Determine the (X, Y) coordinate at the center of the cell enclosing the given text.  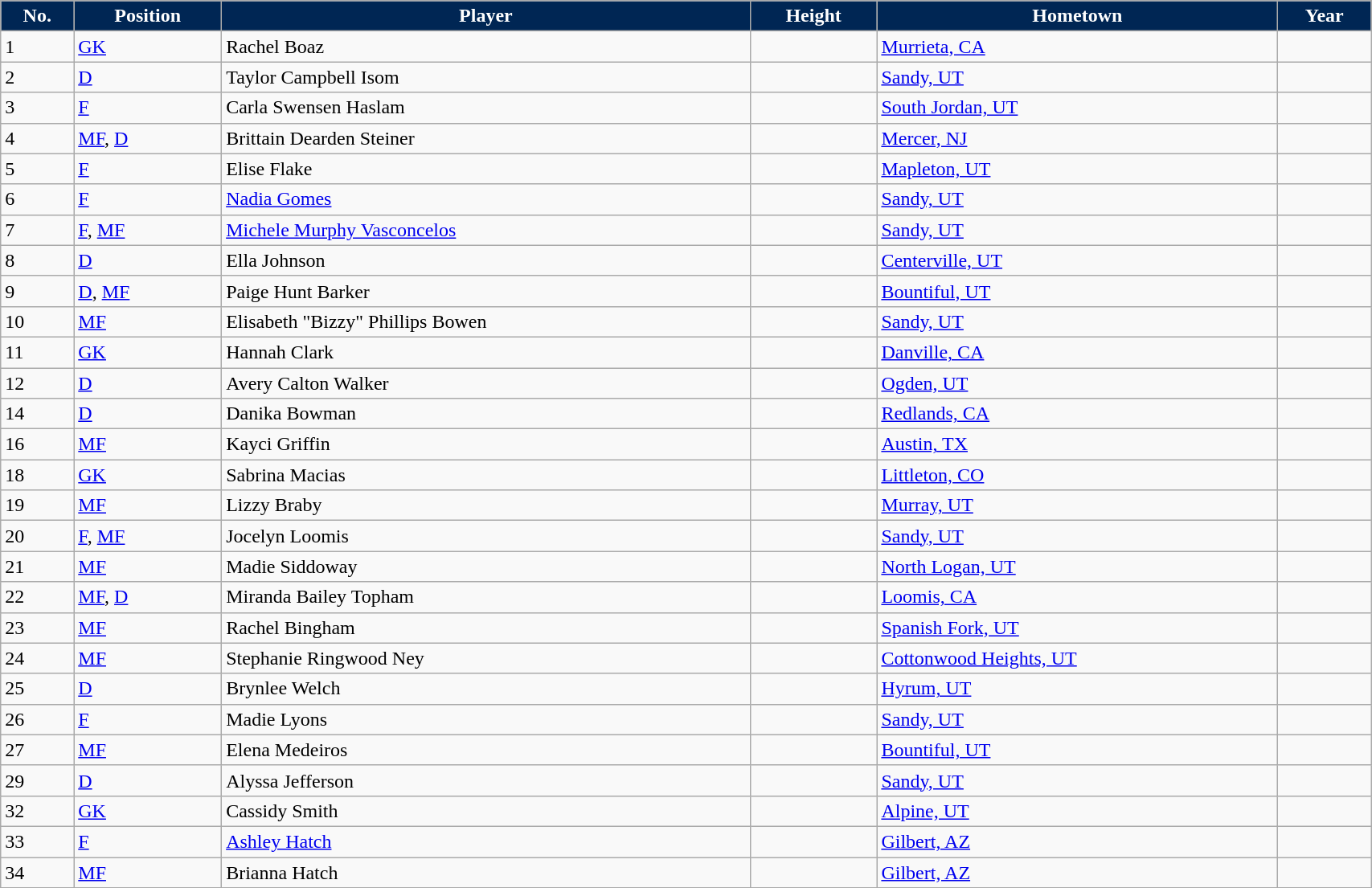
Madie Lyons (486, 719)
No. (37, 16)
Madie Siddoway (486, 567)
Littleton, CO (1077, 475)
Danville, CA (1077, 352)
4 (37, 138)
20 (37, 536)
Height (813, 16)
Kayci Griffin (486, 444)
Brittain Dearden Steiner (486, 138)
18 (37, 475)
Carla Swensen Haslam (486, 108)
Centerville, UT (1077, 260)
6 (37, 199)
Jocelyn Loomis (486, 536)
Hometown (1077, 16)
27 (37, 750)
Hannah Clark (486, 352)
11 (37, 352)
19 (37, 505)
Ella Johnson (486, 260)
Elisabeth "Bizzy" Phillips Bowen (486, 321)
12 (37, 383)
Cottonwood Heights, UT (1077, 658)
Elena Medeiros (486, 750)
2 (37, 77)
1 (37, 47)
34 (37, 872)
Loomis, CA (1077, 597)
16 (37, 444)
Murrieta, CA (1077, 47)
Alpine, UT (1077, 811)
Player (486, 16)
21 (37, 567)
Ashley Hatch (486, 841)
Lizzy Braby (486, 505)
32 (37, 811)
South Jordan, UT (1077, 108)
Position (148, 16)
24 (37, 658)
Redlands, CA (1077, 414)
29 (37, 780)
Brynlee Welch (486, 689)
Ogden, UT (1077, 383)
Sabrina Macias (486, 475)
Paige Hunt Barker (486, 291)
Austin, TX (1077, 444)
Mercer, NJ (1077, 138)
10 (37, 321)
23 (37, 628)
14 (37, 414)
Taylor Campbell Isom (486, 77)
Brianna Hatch (486, 872)
Avery Calton Walker (486, 383)
Elise Flake (486, 169)
Murray, UT (1077, 505)
3 (37, 108)
33 (37, 841)
5 (37, 169)
7 (37, 230)
D, MF (148, 291)
Nadia Gomes (486, 199)
8 (37, 260)
Mapleton, UT (1077, 169)
25 (37, 689)
Rachel Bingham (486, 628)
Year (1325, 16)
Alyssa Jefferson (486, 780)
Danika Bowman (486, 414)
26 (37, 719)
Miranda Bailey Topham (486, 597)
Spanish Fork, UT (1077, 628)
Cassidy Smith (486, 811)
Stephanie Ringwood Ney (486, 658)
Michele Murphy Vasconcelos (486, 230)
Rachel Boaz (486, 47)
22 (37, 597)
9 (37, 291)
Hyrum, UT (1077, 689)
North Logan, UT (1077, 567)
